Extract the (x, y) coordinate from the center of the cell holding the provided text.  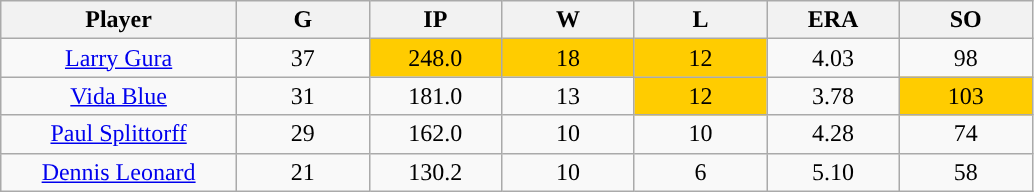
31 (302, 96)
58 (966, 172)
5.10 (834, 172)
IP (436, 20)
98 (966, 58)
Paul Splittorff (119, 134)
6 (700, 172)
Dennis Leonard (119, 172)
74 (966, 134)
37 (302, 58)
SO (966, 20)
130.2 (436, 172)
W (568, 20)
G (302, 20)
Vida Blue (119, 96)
18 (568, 58)
181.0 (436, 96)
ERA (834, 20)
29 (302, 134)
Player (119, 20)
248.0 (436, 58)
L (700, 20)
3.78 (834, 96)
162.0 (436, 134)
103 (966, 96)
Larry Gura (119, 58)
4.03 (834, 58)
4.28 (834, 134)
21 (302, 172)
13 (568, 96)
